Extract the (X, Y) coordinate from the center of the cell holding the provided text.  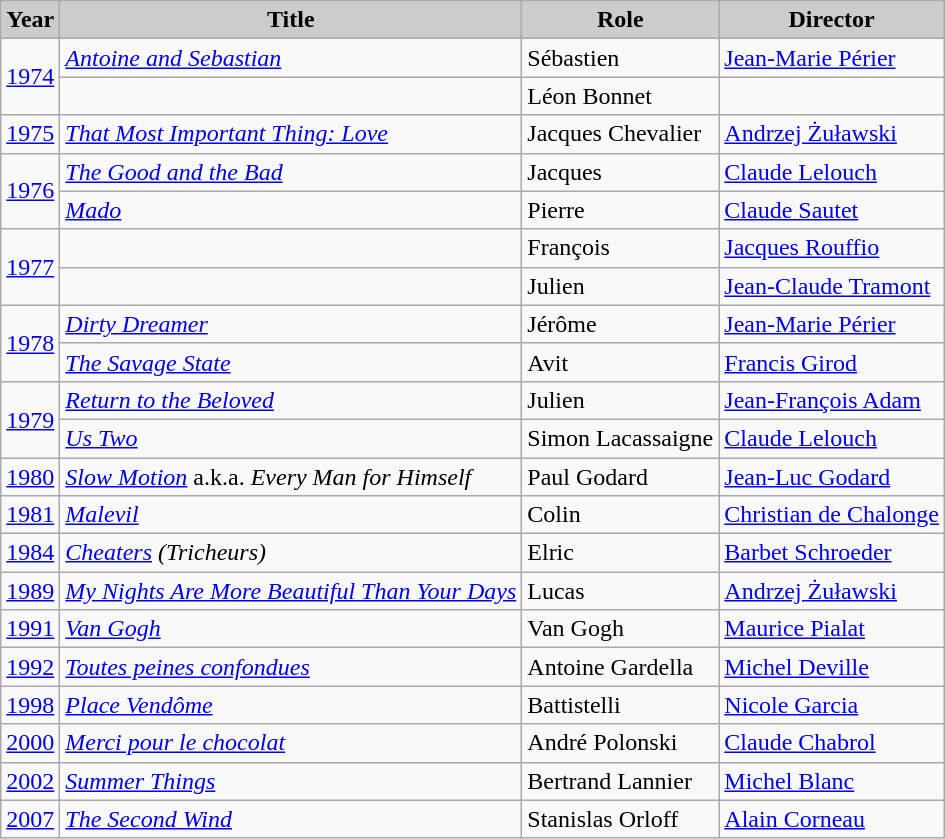
Slow Motion a.k.a. Every Man for Himself (291, 477)
Jean-Luc Godard (832, 477)
Léon Bonnet (620, 96)
Antoine and Sebastian (291, 58)
Jacques Chevalier (620, 134)
The Savage State (291, 362)
Role (620, 20)
Christian de Chalonge (832, 515)
Antoine Gardella (620, 667)
Return to the Beloved (291, 400)
Us Two (291, 438)
Claude Sautet (832, 210)
André Polonski (620, 743)
Elric (620, 553)
Jean-Claude Tramont (832, 286)
Avit (620, 362)
1989 (30, 591)
Malevil (291, 515)
Jacques Rouffio (832, 248)
2000 (30, 743)
1974 (30, 77)
Place Vendôme (291, 705)
1984 (30, 553)
That Most Important Thing: Love (291, 134)
Battistelli (620, 705)
Summer Things (291, 781)
Stanislas Orloff (620, 819)
1981 (30, 515)
1976 (30, 191)
1980 (30, 477)
1979 (30, 419)
Paul Godard (620, 477)
Francis Girod (832, 362)
1998 (30, 705)
Pierre (620, 210)
Michel Blanc (832, 781)
The Good and the Bad (291, 172)
Sébastien (620, 58)
1991 (30, 629)
2007 (30, 819)
2002 (30, 781)
1975 (30, 134)
Mado (291, 210)
Merci pour le chocolat (291, 743)
Claude Chabrol (832, 743)
François (620, 248)
Jacques (620, 172)
The Second Wind (291, 819)
Maurice Pialat (832, 629)
Jérôme (620, 324)
Toutes peines confondues (291, 667)
Director (832, 20)
1992 (30, 667)
Barbet Schroeder (832, 553)
Michel Deville (832, 667)
1977 (30, 267)
Cheaters (Tricheurs) (291, 553)
Bertrand Lannier (620, 781)
1978 (30, 343)
Dirty Dreamer (291, 324)
Year (30, 20)
Title (291, 20)
Colin (620, 515)
Lucas (620, 591)
My Nights Are More Beautiful Than Your Days (291, 591)
Nicole Garcia (832, 705)
Jean-François Adam (832, 400)
Alain Corneau (832, 819)
Simon Lacassaigne (620, 438)
